Capture the cell that displays the provided text and extract its [x, y] central coordinate. 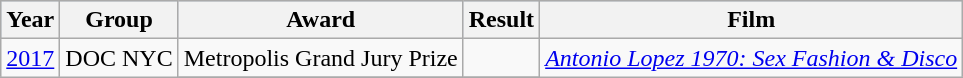
Award [320, 20]
DOC NYC [119, 58]
Result [501, 20]
Film [752, 20]
Year [30, 20]
2017 [30, 58]
Group [119, 20]
Antonio Lopez 1970: Sex Fashion & Disco [752, 58]
Metropolis Grand Jury Prize [320, 58]
